Determine the [X, Y] coordinate at the center of the cell enclosing the given text.  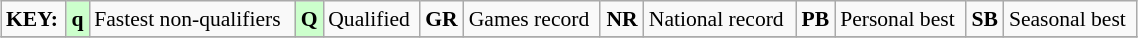
GR [442, 19]
Fastest non-qualifiers [192, 19]
SB [985, 19]
q [78, 19]
Q [309, 19]
Seasonal best [1070, 19]
Qualified [371, 19]
National record [720, 19]
PB [816, 19]
Personal best [900, 19]
NR [622, 19]
Games record [532, 19]
KEY: [34, 19]
